Determine the [X, Y] coordinate at the center of the cell enclosing the given text.  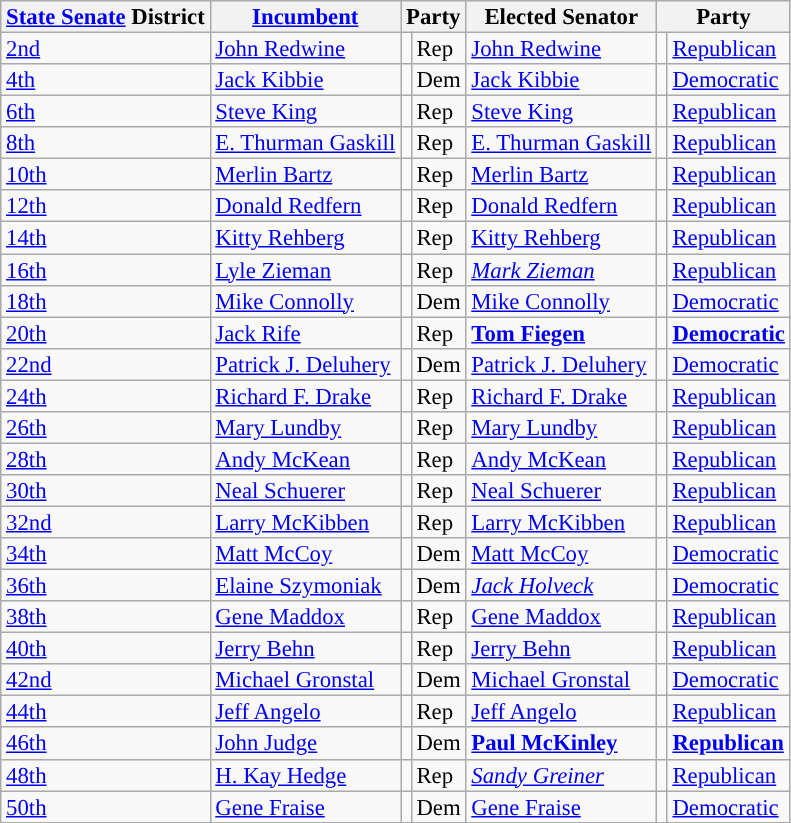
Lyle Zieman [305, 270]
Paul McKinley [561, 744]
40th [106, 649]
6th [106, 112]
26th [106, 428]
18th [106, 301]
28th [106, 459]
Incumbent [305, 17]
Mark Zieman [561, 270]
Elaine Szymoniak [305, 586]
10th [106, 175]
20th [106, 333]
8th [106, 143]
22nd [106, 364]
John Judge [305, 744]
34th [106, 554]
46th [106, 744]
Sandy Greiner [561, 775]
30th [106, 491]
44th [106, 712]
4th [106, 80]
36th [106, 586]
24th [106, 396]
H. Kay Hedge [305, 775]
50th [106, 807]
Tom Fiegen [561, 333]
16th [106, 270]
48th [106, 775]
Jack Rife [305, 333]
State Senate District [106, 17]
32nd [106, 522]
Jack Holveck [561, 586]
12th [106, 206]
2nd [106, 49]
14th [106, 238]
38th [106, 617]
42nd [106, 680]
Elected Senator [561, 17]
